Return [X, Y] of the center of cell containing provided text 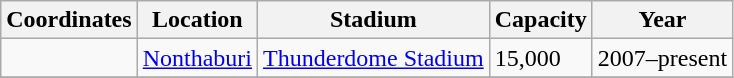
Coordinates [69, 20]
Nonthaburi [197, 58]
Year [662, 20]
Thunderdome Stadium [374, 58]
15,000 [540, 58]
2007–present [662, 58]
Capacity [540, 20]
Location [197, 20]
Stadium [374, 20]
